Determine the (x, y) coordinate at the center of the cell enclosing the given text.  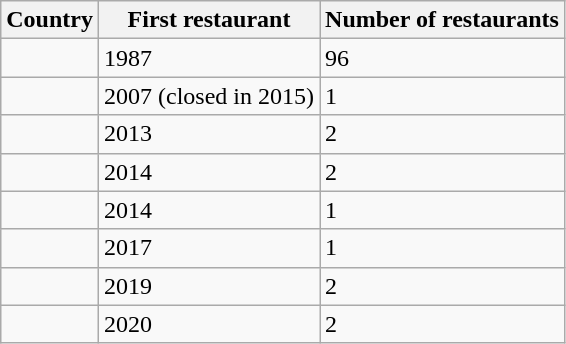
Number of restaurants (442, 20)
First restaurant (208, 20)
2017 (208, 248)
2013 (208, 134)
1987 (208, 58)
2019 (208, 286)
2020 (208, 324)
96 (442, 58)
2007 (closed in 2015) (208, 96)
Country (50, 20)
